Locate the cell with the specified text and output its [X, Y] center coordinate. 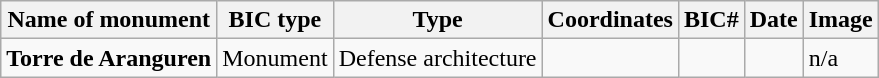
Image [840, 20]
Coordinates [610, 20]
Date [774, 20]
Monument [275, 58]
Type [438, 20]
BIC type [275, 20]
Torre de Aranguren [109, 58]
Defense architecture [438, 58]
n/a [840, 58]
BIC# [711, 20]
Name of monument [109, 20]
